For the text-containing cell, return its midpoint in (X, Y) coordinate format. 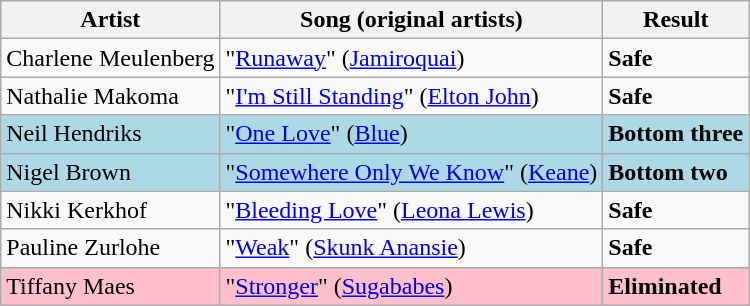
Nikki Kerkhof (110, 210)
Eliminated (676, 286)
Tiffany Maes (110, 286)
Result (676, 20)
Bottom two (676, 172)
"Runaway" (Jamiroquai) (412, 58)
Charlene Meulenberg (110, 58)
"Stronger" (Sugababes) (412, 286)
Nigel Brown (110, 172)
Pauline Zurlohe (110, 248)
Bottom three (676, 134)
"One Love" (Blue) (412, 134)
Nathalie Makoma (110, 96)
"I'm Still Standing" (Elton John) (412, 96)
"Bleeding Love" (Leona Lewis) (412, 210)
"Somewhere Only We Know" (Keane) (412, 172)
Artist (110, 20)
Song (original artists) (412, 20)
Neil Hendriks (110, 134)
"Weak" (Skunk Anansie) (412, 248)
